Detect which cell encompasses the target text, then output its [x, y] center coordinate. 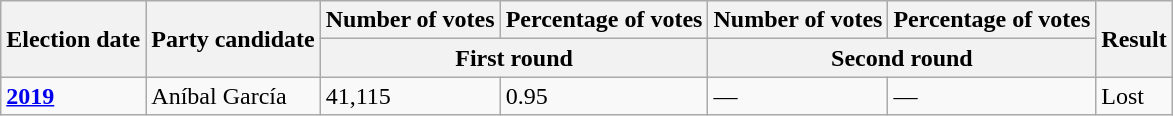
Aníbal García [233, 96]
2019 [74, 96]
Result [1134, 39]
First round [514, 58]
Election date [74, 39]
Second round [902, 58]
Lost [1134, 96]
41,115 [410, 96]
0.95 [604, 96]
Party candidate [233, 39]
